Capture the cell that displays the provided text and extract its (x, y) central coordinate. 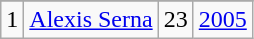
2005 (222, 20)
Alexis Serna (91, 20)
1 (12, 20)
23 (176, 20)
